Provide the [x, y] coordinate of the cell's center where the given text is located.  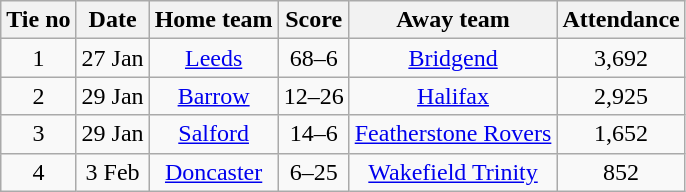
3,692 [621, 58]
1,652 [621, 134]
Bridgend [453, 58]
4 [38, 172]
Score [314, 20]
Away team [453, 20]
Attendance [621, 20]
Tie no [38, 20]
Date [112, 20]
Home team [214, 20]
12–26 [314, 96]
2 [38, 96]
3 Feb [112, 172]
68–6 [314, 58]
14–6 [314, 134]
27 Jan [112, 58]
6–25 [314, 172]
Featherstone Rovers [453, 134]
Halifax [453, 96]
2,925 [621, 96]
Doncaster [214, 172]
Barrow [214, 96]
Wakefield Trinity [453, 172]
Salford [214, 134]
Leeds [214, 58]
852 [621, 172]
3 [38, 134]
1 [38, 58]
